From the cell containing the given text, extract its center point as [X, Y] coordinate. 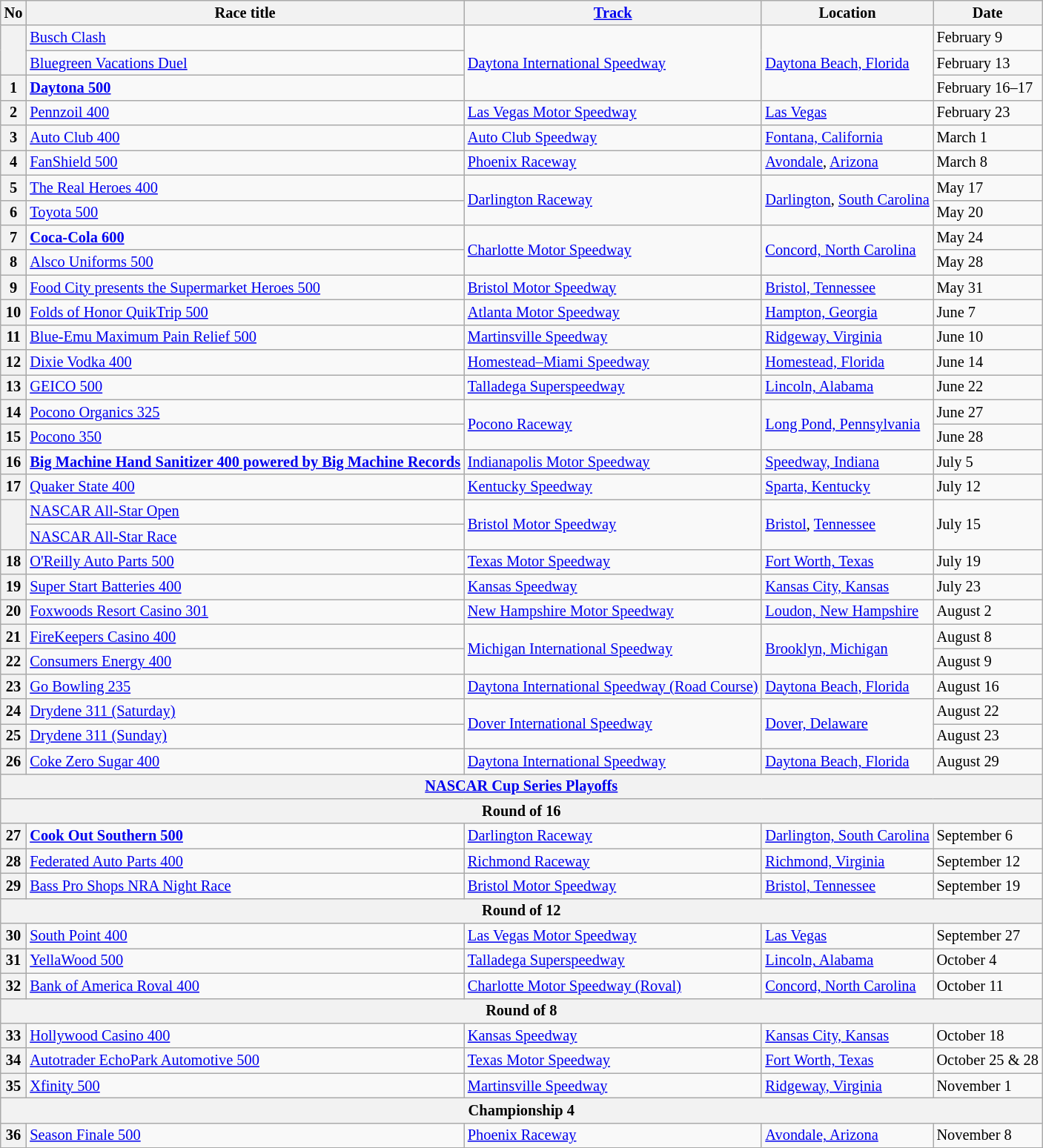
Charlotte Motor Speedway (Roval) [613, 986]
May 20 [987, 213]
Charlotte Motor Speedway [613, 249]
Pennzoil 400 [245, 113]
July 19 [987, 562]
31 [13, 960]
Round of 12 [522, 911]
28 [13, 861]
June 10 [987, 337]
Round of 16 [522, 811]
32 [13, 986]
1 [13, 87]
13 [13, 387]
Cook Out Southern 500 [245, 836]
Season Finale 500 [245, 1135]
June 7 [987, 312]
October 18 [987, 1035]
Loudon, New Hampshire [847, 611]
New Hampshire Motor Speedway [613, 611]
2 [13, 113]
YellaWood 500 [245, 960]
Richmond, Virginia [847, 861]
July 5 [987, 462]
12 [13, 362]
18 [13, 562]
33 [13, 1035]
25 [13, 736]
35 [13, 1086]
August 29 [987, 761]
36 [13, 1135]
Auto Club 400 [245, 138]
15 [13, 437]
20 [13, 611]
Michigan International Speedway [613, 649]
Brooklyn, Michigan [847, 649]
February 23 [987, 113]
11 [13, 337]
August 9 [987, 661]
Quaker State 400 [245, 487]
34 [13, 1061]
August 2 [987, 611]
Fontana, California [847, 138]
June 28 [987, 437]
Long Pond, Pennsylvania [847, 424]
30 [13, 936]
Blue-Emu Maximum Pain Relief 500 [245, 337]
Xfinity 500 [245, 1086]
February 16–17 [987, 87]
9 [13, 288]
South Point 400 [245, 936]
26 [13, 761]
February 13 [987, 63]
Kentucky Speedway [613, 487]
August 16 [987, 686]
10 [13, 312]
24 [13, 711]
27 [13, 836]
Foxwoods Resort Casino 301 [245, 611]
Daytona 500 [245, 87]
August 22 [987, 711]
July 23 [987, 586]
November 8 [987, 1135]
Coca-Cola 600 [245, 237]
Bass Pro Shops NRA Night Race [245, 886]
21 [13, 637]
May 31 [987, 288]
Hollywood Casino 400 [245, 1035]
Folds of Honor QuikTrip 500 [245, 312]
The Real Heroes 400 [245, 188]
August 23 [987, 736]
16 [13, 462]
Alsco Uniforms 500 [245, 262]
September 27 [987, 936]
19 [13, 586]
May 17 [987, 188]
FanShield 500 [245, 162]
May 24 [987, 237]
Atlanta Motor Speedway [613, 312]
Pocono 350 [245, 437]
6 [13, 213]
22 [13, 661]
Daytona International Speedway (Road Course) [613, 686]
GEICO 500 [245, 387]
March 1 [987, 138]
October 25 & 28 [987, 1061]
Championship 4 [522, 1110]
Federated Auto Parts 400 [245, 861]
7 [13, 237]
14 [13, 412]
Hampton, Georgia [847, 312]
NASCAR All-Star Race [245, 537]
October 11 [987, 986]
Location [847, 13]
Autotrader EchoPark Automotive 500 [245, 1061]
September 19 [987, 886]
Pocono Organics 325 [245, 412]
Round of 8 [522, 1011]
Toyota 500 [245, 213]
Consumers Energy 400 [245, 661]
September 6 [987, 836]
Go Bowling 235 [245, 686]
Richmond Raceway [613, 861]
June 22 [987, 387]
November 1 [987, 1086]
July 12 [987, 487]
8 [13, 262]
Date [987, 13]
Big Machine Hand Sanitizer 400 powered by Big Machine Records [245, 462]
Dover, Delaware [847, 723]
O'Reilly Auto Parts 500 [245, 562]
3 [13, 138]
Homestead, Florida [847, 362]
March 8 [987, 162]
Indianapolis Motor Speedway [613, 462]
NASCAR All-Star Open [245, 511]
September 12 [987, 861]
4 [13, 162]
NASCAR Cup Series Playoffs [522, 786]
Coke Zero Sugar 400 [245, 761]
Drydene 311 (Sunday) [245, 736]
Drydene 311 (Saturday) [245, 711]
Dixie Vodka 400 [245, 362]
5 [13, 188]
Super Start Batteries 400 [245, 586]
29 [13, 886]
June 14 [987, 362]
Auto Club Speedway [613, 138]
Bank of America Roval 400 [245, 986]
23 [13, 686]
Bluegreen Vacations Duel [245, 63]
May 28 [987, 262]
February 9 [987, 38]
Pocono Raceway [613, 424]
July 15 [987, 523]
FireKeepers Casino 400 [245, 637]
Race title [245, 13]
Busch Clash [245, 38]
Track [613, 13]
17 [13, 487]
No [13, 13]
Dover International Speedway [613, 723]
June 27 [987, 412]
Food City presents the Supermarket Heroes 500 [245, 288]
October 4 [987, 960]
Speedway, Indiana [847, 462]
Sparta, Kentucky [847, 487]
August 8 [987, 637]
Homestead–Miami Speedway [613, 362]
